Locate the cell with the specified text and output its [X, Y] center coordinate. 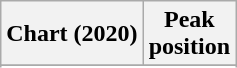
Chart (2020) [72, 34]
Peakposition [189, 34]
